Return the [X, Y] coordinate for the center point of the cell that contains the specified text.  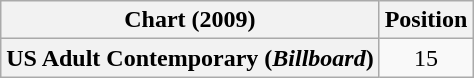
15 [426, 58]
Position [426, 20]
Chart (2009) [190, 20]
US Adult Contemporary (Billboard) [190, 58]
